Determine the (x, y) coordinate at the center of the cell enclosing the given text.  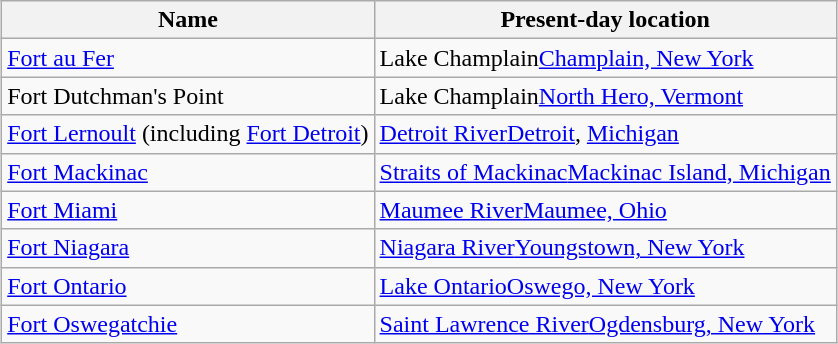
Fort Ontario (188, 286)
Niagara RiverYoungstown, New York (605, 248)
Lake ChamplainNorth Hero, Vermont (605, 96)
Lake ChamplainChamplain, New York (605, 58)
Fort au Fer (188, 58)
Fort Lernoult (including Fort Detroit) (188, 134)
Fort Mackinac (188, 172)
Detroit RiverDetroit, Michigan (605, 134)
Lake OntarioOswego, New York (605, 286)
Saint Lawrence RiverOgdensburg, New York (605, 324)
Present-day location (605, 20)
Fort Miami (188, 210)
Fort Dutchman's Point (188, 96)
Maumee RiverMaumee, Ohio (605, 210)
Straits of MackinacMackinac Island, Michigan (605, 172)
Name (188, 20)
Fort Oswegatchie (188, 324)
Fort Niagara (188, 248)
